Identify which cell holds the provided text, then report its [X, Y] central coordinate. 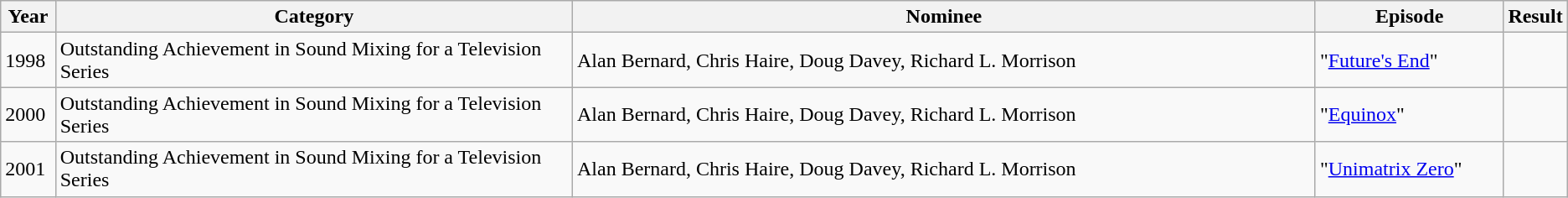
Nominee [943, 17]
"Unimatrix Zero" [1409, 169]
Category [313, 17]
Episode [1409, 17]
Year [28, 17]
"Equinox" [1409, 114]
"Future's End" [1409, 60]
1998 [28, 60]
2001 [28, 169]
2000 [28, 114]
Result [1535, 17]
